Capture the cell that displays the provided text and extract its (x, y) central coordinate. 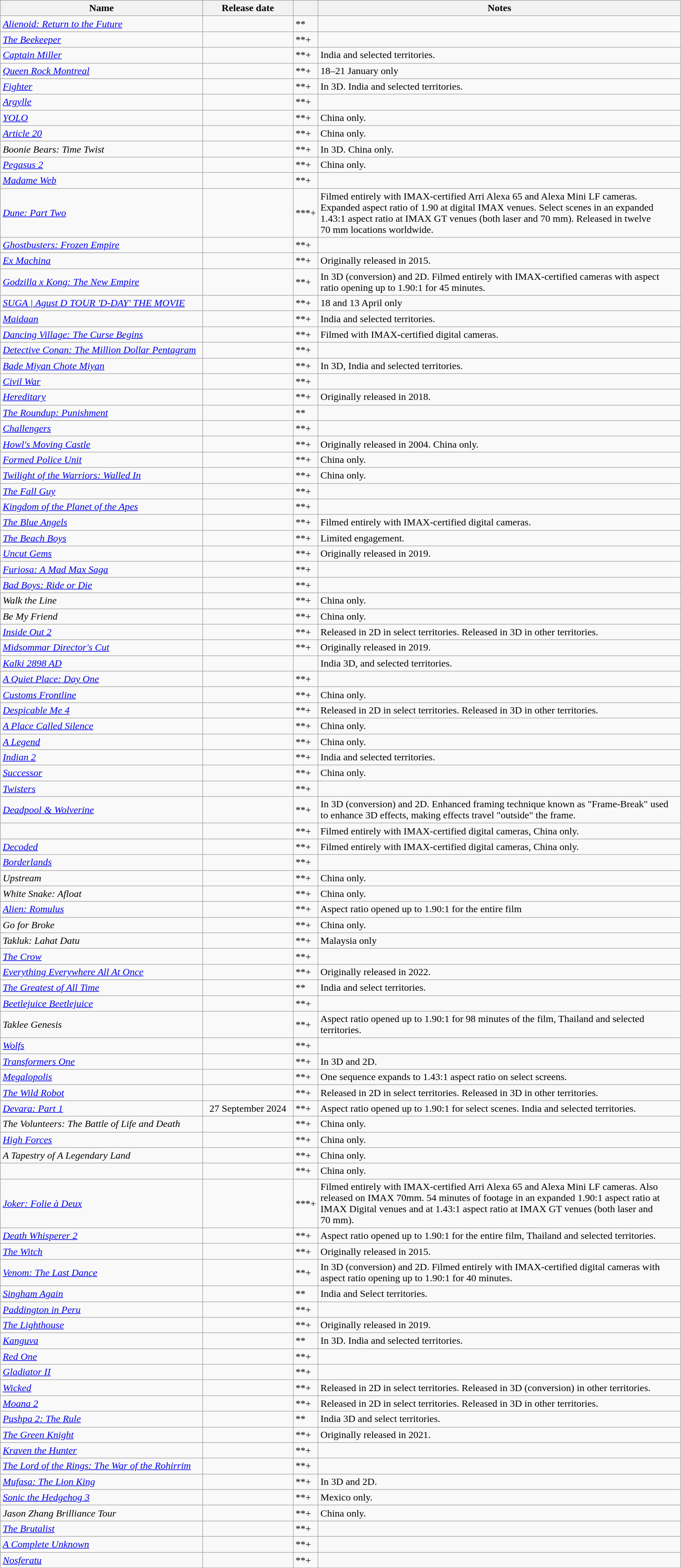
Aspect ratio opened up to 1.90:1 for the entire film, Thailand and selected territories. (499, 1236)
In 3D (conversion) and 2D. Enhanced framing technique known as "Frame-Break" used to enhance 3D effects, making effects travel "outside" the frame. (499, 810)
The Volunteers: The Battle of Life and Death (101, 1124)
The Blue Angels (101, 523)
India 3D and select territories. (499, 1419)
The Green Knight (101, 1435)
Godzilla x Kong: The New Empire (101, 282)
Midsommar Director's Cut (101, 648)
Formed Police Unit (101, 460)
Dancing Village: The Curse Begins (101, 335)
One sequence expands to 1.43:1 aspect ratio on select screens. (499, 1077)
The Wild Robot (101, 1093)
Originally released in 2018. (499, 397)
Queen Rock Montreal (101, 71)
YOLO (101, 118)
Filmed entirely with IMAX-certified digital cameras. (499, 523)
A Legend (101, 742)
Twilight of the Warriors: Walled In (101, 475)
Walk the Line (101, 601)
Transformers One (101, 1062)
Article 20 (101, 133)
Release date (248, 8)
The Beekeeper (101, 39)
India and Select territories. (499, 1294)
The Fall Guy (101, 491)
Ghostbusters: Frozen Empire (101, 245)
Notes (499, 8)
Takluk: Lahat Datu (101, 941)
Kraven the Hunter (101, 1450)
Joker: Folie à Deux (101, 1203)
A Quiet Place: Day One (101, 679)
Aspect ratio opened up to 1.90:1 for select scenes. India and selected territories. (499, 1108)
Wicked (101, 1388)
Released in 2D in select territories. Released in 3D (conversion) in other territories. (499, 1388)
Gladiator II (101, 1372)
Jason Zhang Brilliance Tour (101, 1513)
Nosferatu (101, 1560)
Alienoid: Return to the Future (101, 24)
Deadpool & Wolverine (101, 810)
Pegasus 2 (101, 165)
India and select territories. (499, 987)
Ex Machina (101, 261)
In 3D (conversion) and 2D. Filmed entirely with IMAX-certified digital cameras with aspect ratio opening up to 1.90:1 for 40 minutes. (499, 1272)
The Lord of the Rings: The War of the Rohirrim (101, 1466)
Name (101, 8)
Sonic the Hedgehog 3 (101, 1497)
Taklee Genesis (101, 1024)
A Tapestry of A Legendary Land (101, 1155)
Furiosa: A Mad Max Saga (101, 569)
Detective Conan: The Million Dollar Pentagram (101, 350)
High Forces (101, 1140)
Dune: Part Two (101, 213)
Filmed with IMAX-certified digital cameras. (499, 335)
Megalopolis (101, 1077)
Inside Out 2 (101, 632)
White Snake: Afloat (101, 894)
Bad Boys: Ride or Die (101, 585)
Captain Miller (101, 55)
18 and 13 April only (499, 303)
Fighter (101, 86)
Despicable Me 4 (101, 710)
Singham Again (101, 1294)
India 3D, and selected territories. (499, 663)
Pushpa 2: The Rule (101, 1419)
Alien: Romulus (101, 909)
Upstream (101, 878)
Aspect ratio opened up to 1.90:1 for 98 minutes of the film, Thailand and selected territories. (499, 1024)
Death Whisperer 2 (101, 1236)
Challengers (101, 428)
Originally released in 2021. (499, 1435)
In 3D. China only. (499, 149)
Red One (101, 1357)
Beetlejuice Beetlejuice (101, 1004)
SUGA | Agust D TOUR 'D-DAY' THE MOVIE (101, 303)
18–21 January only (499, 71)
The Lighthouse (101, 1325)
Indian 2 (101, 757)
A Complete Unknown (101, 1544)
27 September 2024 (248, 1108)
Originally released in 2004. China only. (499, 444)
The Crow (101, 956)
Malaysia only (499, 941)
Moana 2 (101, 1403)
Mufasa: The Lion King (101, 1482)
Go for Broke (101, 925)
Kalki 2898 AD (101, 663)
Uncut Gems (101, 554)
A Place Called Silence (101, 726)
Everything Everywhere All At Once (101, 972)
Decoded (101, 847)
The Brutalist (101, 1529)
In 3D (conversion) and 2D. Filmed entirely with IMAX-certified cameras with aspect ratio opening up to 1.90:1 for 45 minutes. (499, 282)
Argylle (101, 102)
Borderlands (101, 862)
Twisters (101, 789)
In 3D, India and selected territories. (499, 366)
Howl's Moving Castle (101, 444)
Limited engagement. (499, 538)
Successor (101, 773)
Mexico only. (499, 1497)
Paddington in Peru (101, 1310)
Kanguva (101, 1341)
Be My Friend (101, 616)
Madame Web (101, 180)
Kingdom of the Planet of the Apes (101, 507)
Boonie Bears: Time Twist (101, 149)
The Roundup: Punishment (101, 413)
Aspect ratio opened up to 1.90:1 for the entire film (499, 909)
The Greatest of All Time (101, 987)
Civil War (101, 381)
Bade Miyan Chote Miyan (101, 366)
Maidaan (101, 319)
Originally released in 2022. (499, 972)
Venom: The Last Dance (101, 1272)
Hereditary (101, 397)
The Witch (101, 1251)
Wolfs (101, 1046)
Devara: Part 1 (101, 1108)
The Beach Boys (101, 538)
Customs Frontline (101, 695)
